Provide the [X, Y] coordinate of the cell's center where the given text is located.  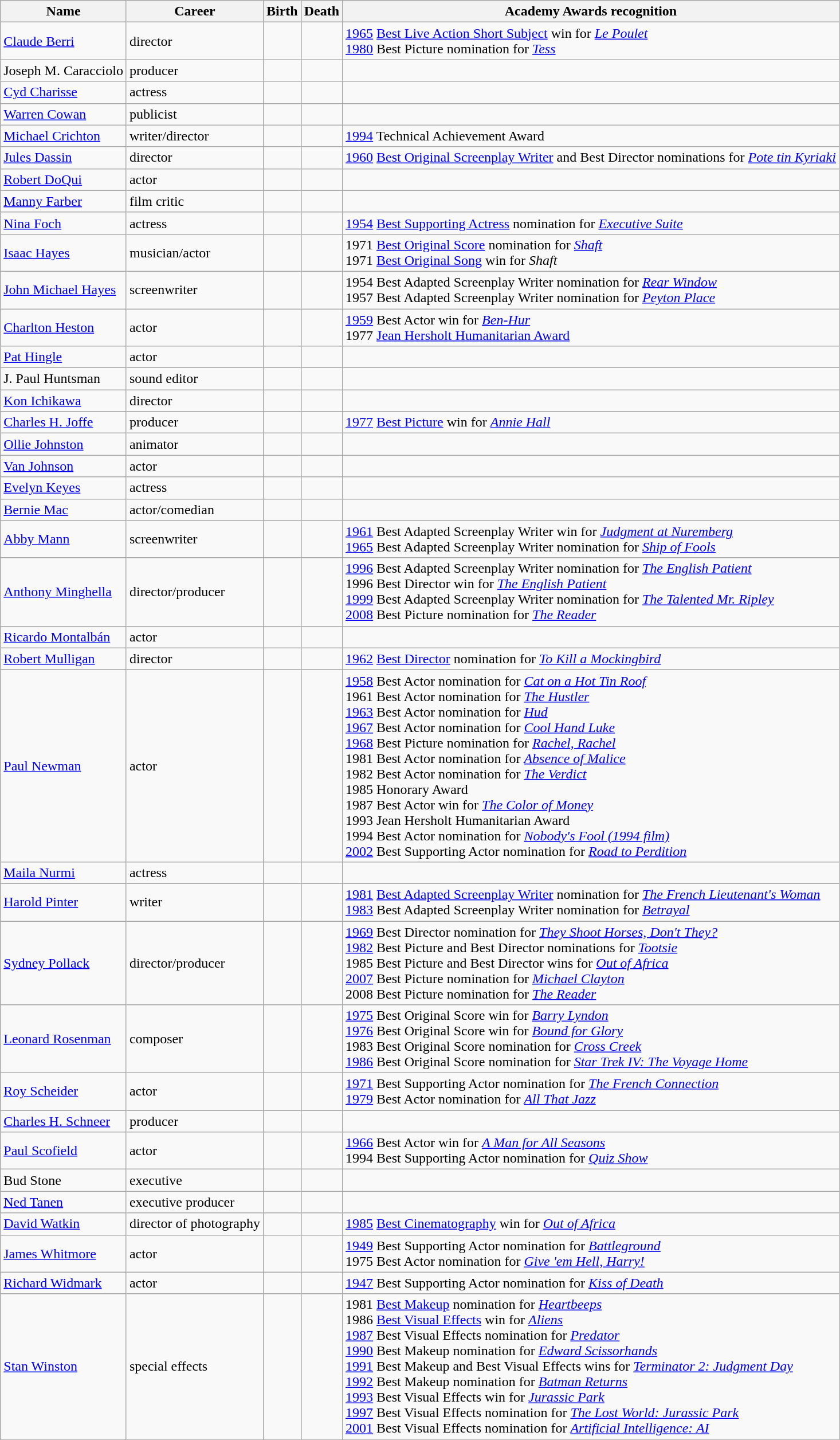
Career [195, 11]
Death [321, 11]
executive [195, 1180]
Ollie Johnston [64, 444]
1949 Best Supporting Actor nomination for Battleground1975 Best Actor nomination for Give 'em Hell, Harry! [591, 1253]
1961 Best Adapted Screenplay Writer win for Judgment at Nuremberg1965 Best Adapted Screenplay Writer nomination for Ship of Fools [591, 539]
1985 Best Cinematography win for Out of Africa [591, 1224]
Cyd Charisse [64, 92]
executive producer [195, 1202]
1966 Best Actor win for A Man for All Seasons1994 Best Supporting Actor nomination for Quiz Show [591, 1151]
Charlton Heston [64, 327]
Robert DoQui [64, 179]
Manny Farber [64, 201]
Ricardo Montalbán [64, 637]
Charles H. Schneer [64, 1121]
Abby Mann [64, 539]
Paul Scofield [64, 1151]
1954 Best Supporting Actress nomination for Executive Suite [591, 223]
composer [195, 1039]
Richard Widmark [64, 1283]
Claude Berri [64, 41]
animator [195, 444]
director of photography [195, 1224]
James Whitmore [64, 1253]
Warren Cowan [64, 114]
musician/actor [195, 252]
Harold Pinter [64, 902]
1960 Best Original Screenplay Writer and Best Director nominations for Pote tin Kyriaki [591, 158]
Charles H. Joffe [64, 422]
1965 Best Live Action Short Subject win for Le Poulet1980 Best Picture nomination for Tess [591, 41]
publicist [195, 114]
Academy Awards recognition [591, 11]
1954 Best Adapted Screenplay Writer nomination for Rear Window1957 Best Adapted Screenplay Writer nomination for Peyton Place [591, 290]
Bud Stone [64, 1180]
Roy Scheider [64, 1091]
Nina Foch [64, 223]
Michael Crichton [64, 136]
Paul Newman [64, 766]
David Watkin [64, 1224]
actor/comedian [195, 510]
1981 Best Adapted Screenplay Writer nomination for The French Lieutenant's Woman1983 Best Adapted Screenplay Writer nomination for Betrayal [591, 902]
John Michael Hayes [64, 290]
Isaac Hayes [64, 252]
Anthony Minghella [64, 592]
Name [64, 11]
Pat Hingle [64, 357]
Robert Mulligan [64, 659]
1971 Best Original Score nomination for Shaft1971 Best Original Song win for Shaft [591, 252]
writer [195, 902]
J. Paul Huntsman [64, 379]
film critic [195, 201]
Joseph M. Caracciolo [64, 71]
Birth [282, 11]
1947 Best Supporting Actor nomination for Kiss of Death [591, 1283]
Ned Tanen [64, 1202]
1962 Best Director nomination for To Kill a Mockingbird [591, 659]
Bernie Mac [64, 510]
1959 Best Actor win for Ben-Hur1977 Jean Hersholt Humanitarian Award [591, 327]
sound editor [195, 379]
1977 Best Picture win for Annie Hall [591, 422]
Stan Winston [64, 1367]
Sydney Pollack [64, 962]
Van Johnson [64, 466]
Leonard Rosenman [64, 1039]
Evelyn Keyes [64, 488]
Maila Nurmi [64, 872]
Jules Dassin [64, 158]
special effects [195, 1367]
Kon Ichikawa [64, 401]
1971 Best Supporting Actor nomination for The French Connection1979 Best Actor nomination for All That Jazz [591, 1091]
writer/director [195, 136]
1994 Technical Achievement Award [591, 136]
